Search for the cell housing the specified text and yield its (X, Y) center coordinate. 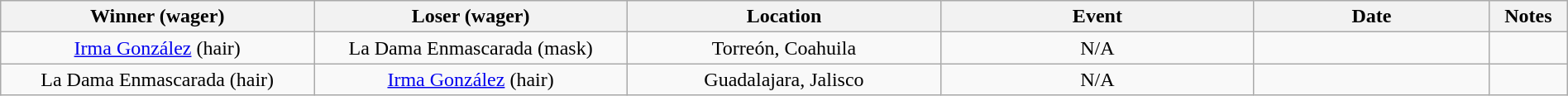
Date (1371, 17)
Torreón, Coahuila (784, 48)
Notes (1528, 17)
Event (1097, 17)
Winner (wager) (157, 17)
Guadalajara, Jalisco (784, 79)
Loser (wager) (471, 17)
Location (784, 17)
La Dama Enmascarada (mask) (471, 48)
La Dama Enmascarada (hair) (157, 79)
